Detect which cell encompasses the target text, then output its [x, y] center coordinate. 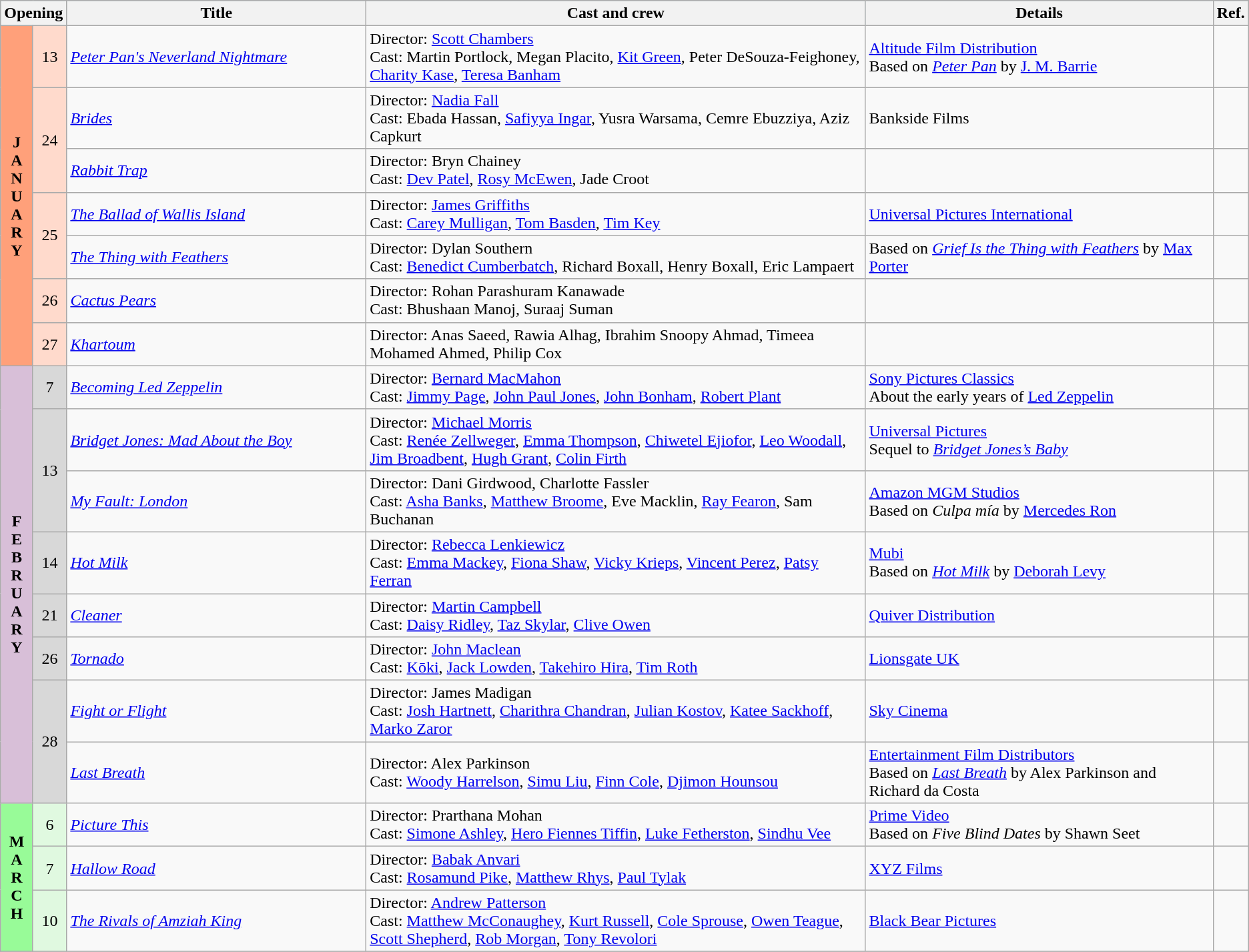
24 [49, 140]
Lionsgate UK [1039, 659]
Director: Rebecca Lenkiewicz Cast: Emma Mackey, Fiona Shaw, Vicky Krieps, Vincent Perez, Patsy Ferran [616, 562]
Altitude Film Distribution Based on Peter Pan by J. M. Barrie [1039, 57]
Director: James Griffiths Cast: Carey Mulligan, Tom Basden, Tim Key [616, 213]
Amazon MGM Studios Based on Culpa mía by Mercedes Ron [1039, 501]
10 [49, 921]
Director: Scott Chambers Cast: Martin Portlock, Megan Placito, Kit Green, Peter DeSouza-Feighoney, Charity Kase, Teresa Banham [616, 57]
Khartoum [216, 344]
Director: Michael Morris Cast: Renée Zellweger, Emma Thompson, Chiwetel Ejiofor, Leo Woodall, Jim Broadbent, Hugh Grant, Colin Firth [616, 440]
Universal Pictures International [1039, 213]
Director: Dylan Southern Cast: Benedict Cumberbatch, Richard Boxall, Henry Boxall, Eric Lampaert [616, 258]
Prime Video Based on Five Blind Dates by Shawn Seet [1039, 825]
6 [49, 825]
25 [49, 235]
Director: John Maclean Cast: Kōki, Jack Lowden, Takehiro Hira, Tim Roth [616, 659]
Quiver Distribution [1039, 615]
Director: Bernard MacMahon Cast: Jimmy Page, John Paul Jones, John Bonham, Robert Plant [616, 387]
Brides [216, 118]
Rabbit Trap [216, 171]
MARCH [17, 877]
XYZ Films [1039, 869]
14 [49, 562]
Director: Prarthana Mohan Cast: Simone Ashley, Hero Fiennes Tiffin, Luke Fetherston, Sindhu Vee [616, 825]
My Fault: London [216, 501]
Hot Milk [216, 562]
Director: James Madigan Cast: Josh Hartnett, Charithra Chandran, Julian Kostov, Katee Sackhoff, Marko Zaror [616, 711]
Cactus Pears [216, 300]
Sky Cinema [1039, 711]
Based on Grief Is the Thing with Feathers by Max Porter [1039, 258]
Peter Pan's Neverland Nightmare [216, 57]
Director: Bryn Chainey Cast: Dev Patel, Rosy McEwen, Jade Croot [616, 171]
Director: Dani Girdwood, Charlotte Fassler Cast: Asha Banks, Matthew Broome, Eve Macklin, Ray Fearon, Sam Buchanan [616, 501]
JANUARY [17, 196]
The Rivals of Amziah King [216, 921]
Sony Pictures Classics About the early years of Led Zeppelin [1039, 387]
Cast and crew [616, 13]
Director: Alex Parkinson Cast: Woody Harrelson, Simu Liu, Finn Cole, Djimon Hounsou [616, 773]
Ref. [1230, 13]
21 [49, 615]
FEBRUARY [17, 584]
Entertainment Film Distributors Based on Last Breath by Alex Parkinson and Richard da Costa [1039, 773]
Director: Rohan Parashuram Kanawade Cast: Bhushaan Manoj, Suraaj Suman [616, 300]
Title [216, 13]
Director: Nadia Fall Cast: Ebada Hassan, Safiyya Ingar, Yusra Warsama, Cemre Ebuzziya, Aziz Capkurt [616, 118]
Hallow Road [216, 869]
Director: Anas Saeed, Rawia Alhag, Ibrahim Snoopy Ahmad, Timeea Mohamed Ahmed, Philip Cox [616, 344]
Last Breath [216, 773]
The Ballad of Wallis Island [216, 213]
Fight or Flight [216, 711]
28 [49, 742]
Cleaner [216, 615]
Director: Andrew Patterson Cast: Matthew McConaughey, Kurt Russell, Cole Sprouse, Owen Teague, Scott Shepherd, Rob Morgan, Tony Revolori [616, 921]
Bankside Films [1039, 118]
27 [49, 344]
Details [1039, 13]
Picture This [216, 825]
Becoming Led Zeppelin [216, 387]
Black Bear Pictures [1039, 921]
The Thing with Feathers [216, 258]
Director: Babak Anvari Cast: Rosamund Pike, Matthew Rhys, Paul Tylak [616, 869]
Bridget Jones: Mad About the Boy [216, 440]
Opening [33, 13]
Tornado [216, 659]
Universal Pictures Sequel to Bridget Jones’s Baby [1039, 440]
Mubi Based on Hot Milk by Deborah Levy [1039, 562]
Director: Martin Campbell Cast: Daisy Ridley, Taz Skylar, Clive Owen [616, 615]
